Determine the [x, y] coordinate at the center of the cell enclosing the given text.  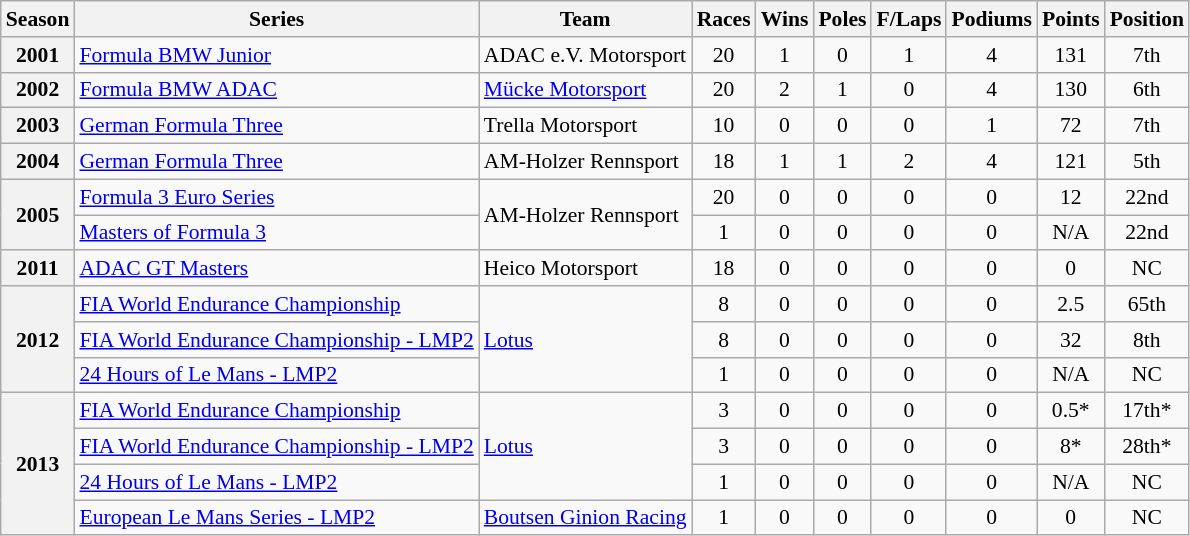
28th* [1147, 447]
Mücke Motorsport [586, 90]
Races [724, 19]
Boutsen Ginion Racing [586, 518]
2003 [38, 126]
32 [1071, 340]
Masters of Formula 3 [276, 233]
Poles [842, 19]
2012 [38, 340]
ADAC GT Masters [276, 269]
65th [1147, 304]
72 [1071, 126]
Podiums [992, 19]
10 [724, 126]
2004 [38, 162]
Formula BMW ADAC [276, 90]
8th [1147, 340]
2.5 [1071, 304]
0.5* [1071, 411]
Team [586, 19]
Wins [785, 19]
17th* [1147, 411]
Series [276, 19]
130 [1071, 90]
2013 [38, 464]
6th [1147, 90]
ADAC e.V. Motorsport [586, 55]
121 [1071, 162]
8* [1071, 447]
2005 [38, 214]
2001 [38, 55]
Season [38, 19]
Heico Motorsport [586, 269]
Trella Motorsport [586, 126]
Points [1071, 19]
F/Laps [908, 19]
131 [1071, 55]
Formula BMW Junior [276, 55]
12 [1071, 197]
Formula 3 Euro Series [276, 197]
2002 [38, 90]
European Le Mans Series - LMP2 [276, 518]
5th [1147, 162]
Position [1147, 19]
2011 [38, 269]
